Return the (x, y) coordinate for the center point of the cell that contains the specified text.  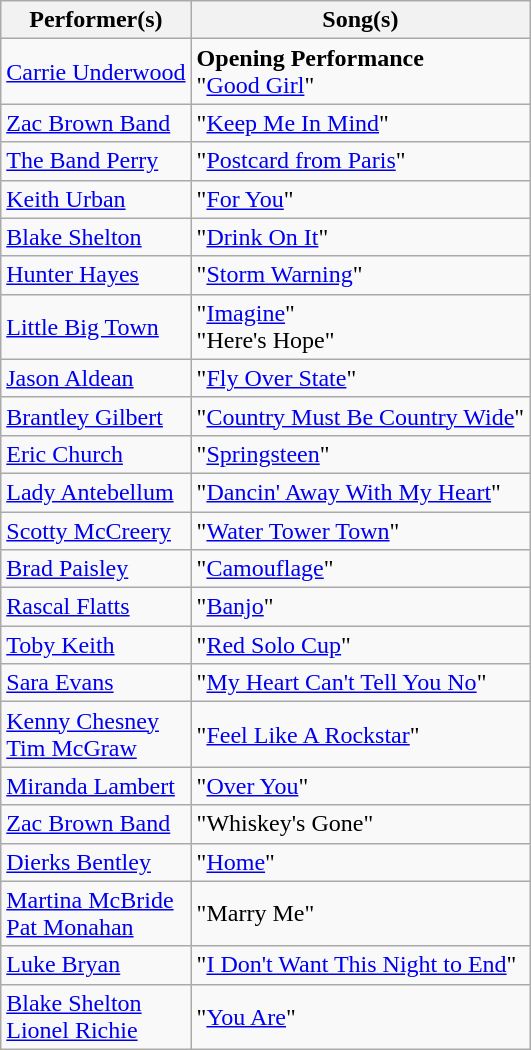
"Springsteen" (360, 454)
Song(s) (360, 20)
Jason Aldean (96, 378)
Kenny ChesneyTim McGraw (96, 734)
"Camouflage" (360, 569)
"Drink On It" (360, 237)
Brad Paisley (96, 569)
Toby Keith (96, 645)
Luke Bryan (96, 965)
Lady Antebellum (96, 492)
"Feel Like A Rockstar" (360, 734)
"Fly Over State" (360, 378)
"Marry Me" (360, 914)
"Dancin' Away With My Heart" (360, 492)
"Postcard from Paris" (360, 161)
"You Are" (360, 1016)
"I Don't Want This Night to End" (360, 965)
"For You" (360, 199)
"Imagine""Here's Hope" (360, 326)
Miranda Lambert (96, 786)
"Home" (360, 862)
"Country Must Be Country Wide" (360, 416)
"Water Tower Town" (360, 531)
Dierks Bentley (96, 862)
"My Heart Can't Tell You No" (360, 683)
Performer(s) (96, 20)
Rascal Flatts (96, 607)
The Band Perry (96, 161)
Keith Urban (96, 199)
"Keep Me In Mind" (360, 123)
Blake Shelton (96, 237)
Sara Evans (96, 683)
"Storm Warning" (360, 275)
"Whiskey's Gone" (360, 824)
Carrie Underwood (96, 72)
Scotty McCreery (96, 531)
"Banjo" (360, 607)
Opening Performance"Good Girl" (360, 72)
Little Big Town (96, 326)
Brantley Gilbert (96, 416)
Martina McBridePat Monahan (96, 914)
Eric Church (96, 454)
Hunter Hayes (96, 275)
Blake SheltonLionel Richie (96, 1016)
"Red Solo Cup" (360, 645)
"Over You" (360, 786)
